Detect which cell encompasses the target text, then output its [x, y] center coordinate. 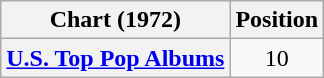
U.S. Top Pop Albums [116, 58]
Chart (1972) [116, 20]
10 [277, 58]
Position [277, 20]
